Determine the (X, Y) coordinate at the center of the cell enclosing the given text.  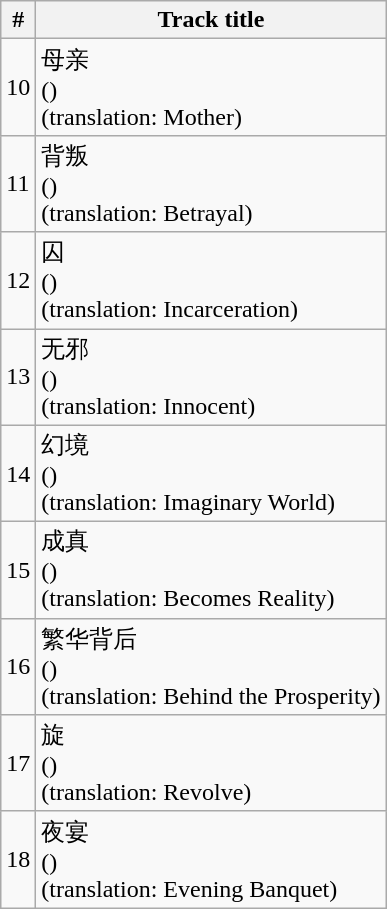
幻境()(translation: Imaginary World) (211, 474)
11 (18, 184)
17 (18, 764)
15 (18, 570)
囚()(translation: Incarceration) (211, 280)
背叛()(translation: Betrayal) (211, 184)
旋()(translation: Revolve) (211, 764)
18 (18, 860)
成真()(translation: Becomes Reality) (211, 570)
无邪()(translation: Innocent) (211, 376)
14 (18, 474)
# (18, 20)
Track title (211, 20)
12 (18, 280)
繁华背后()(translation: Behind the Prosperity) (211, 666)
10 (18, 88)
13 (18, 376)
母亲()(translation: Mother) (211, 88)
夜宴()(translation: Evening Banquet) (211, 860)
16 (18, 666)
